Capture the cell that displays the provided text and extract its (x, y) central coordinate. 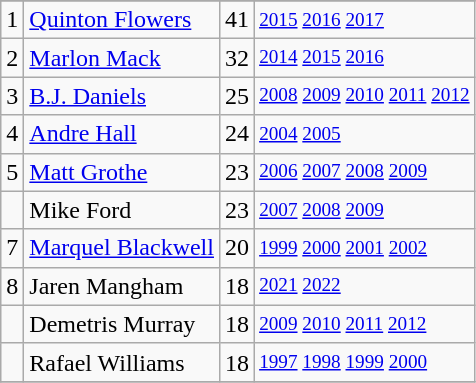
Marlon Mack (122, 58)
20 (236, 248)
B.J. Daniels (122, 96)
Demetris Murray (122, 324)
2014 2015 2016 (365, 58)
1997 1998 1999 2000 (365, 362)
2 (12, 58)
2004 2005 (365, 134)
2009 2010 2011 2012 (365, 324)
1999 2000 2001 2002 (365, 248)
32 (236, 58)
4 (12, 134)
5 (12, 172)
Rafael Williams (122, 362)
41 (236, 20)
2008 2009 2010 2011 2012 (365, 96)
Jaren Mangham (122, 286)
2007 2008 2009 (365, 210)
1 (12, 20)
2021 2022 (365, 286)
2006 2007 2008 2009 (365, 172)
Quinton Flowers (122, 20)
25 (236, 96)
Mike Ford (122, 210)
Matt Grothe (122, 172)
Marquel Blackwell (122, 248)
Andre Hall (122, 134)
7 (12, 248)
2015 2016 2017 (365, 20)
24 (236, 134)
3 (12, 96)
8 (12, 286)
